Search for the cell housing the specified text and yield its (x, y) center coordinate. 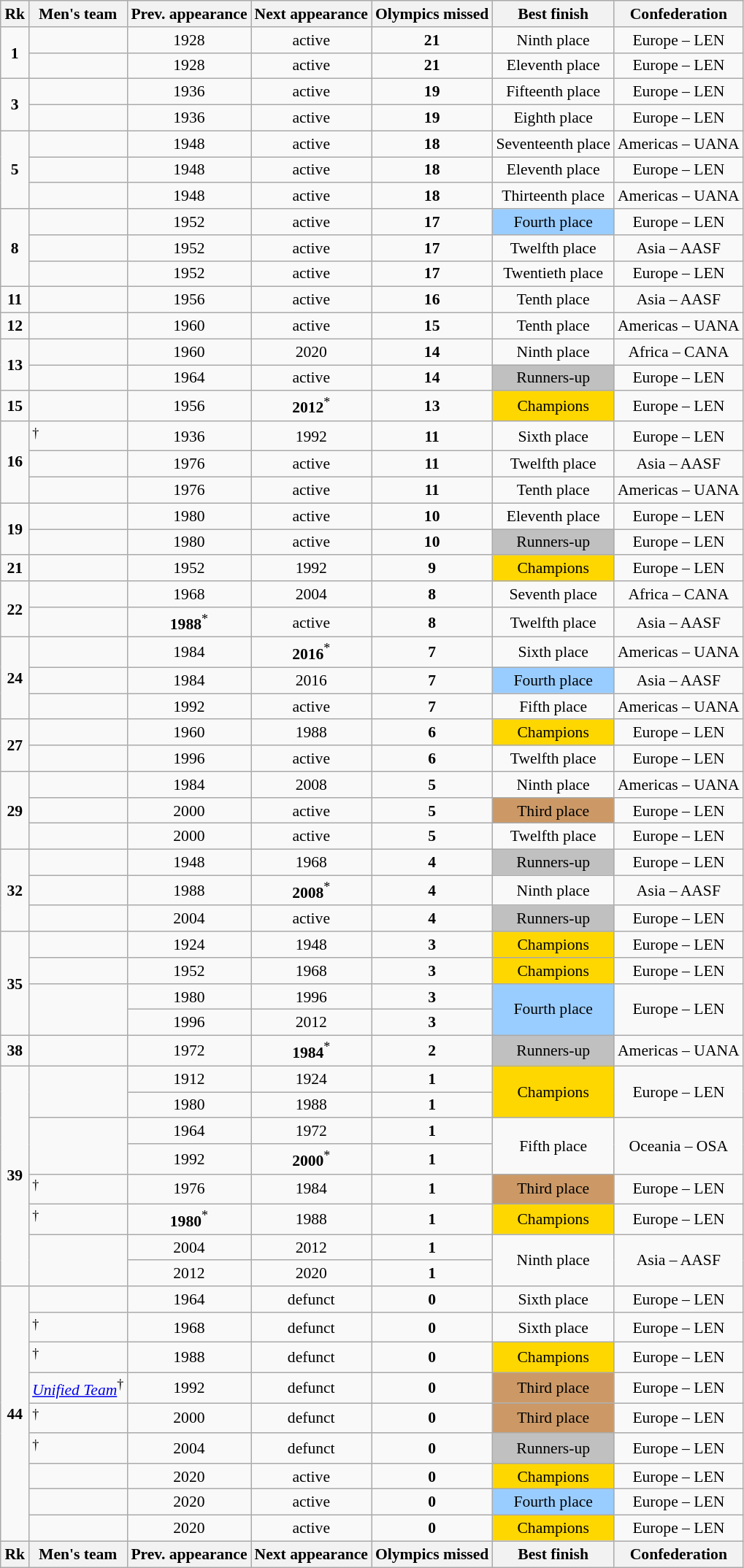
1988* (188, 622)
44 (15, 1413)
9 (432, 569)
39 (15, 1176)
1980* (188, 1219)
Fifteenth place (553, 92)
2016* (311, 653)
Thirteenth place (553, 196)
35 (15, 983)
Twentieth place (553, 274)
32 (15, 891)
29 (15, 810)
2008 (311, 785)
2008* (311, 891)
2 (432, 1051)
Seventh place (553, 594)
24 (15, 679)
27 (15, 746)
Eighth place (553, 118)
1984* (311, 1051)
Seventeenth place (553, 144)
2012* (311, 406)
2000* (311, 1159)
12 (15, 326)
Unified Team† (77, 1388)
Oceania – OSA (679, 1146)
1912 (188, 1079)
38 (15, 1051)
2016 (311, 681)
22 (15, 609)
